Detect which cell encompasses the target text, then output its [X, Y] center coordinate. 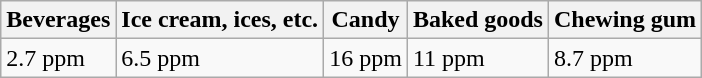
11 ppm [478, 58]
2.7 ppm [58, 58]
6.5 ppm [220, 58]
Candy [366, 20]
Beverages [58, 20]
Chewing gum [624, 20]
8.7 ppm [624, 58]
Baked goods [478, 20]
16 ppm [366, 58]
Ice cream, ices, etc. [220, 20]
